Scan for the cell matching the given text and deliver its [X, Y] coordinate at center. 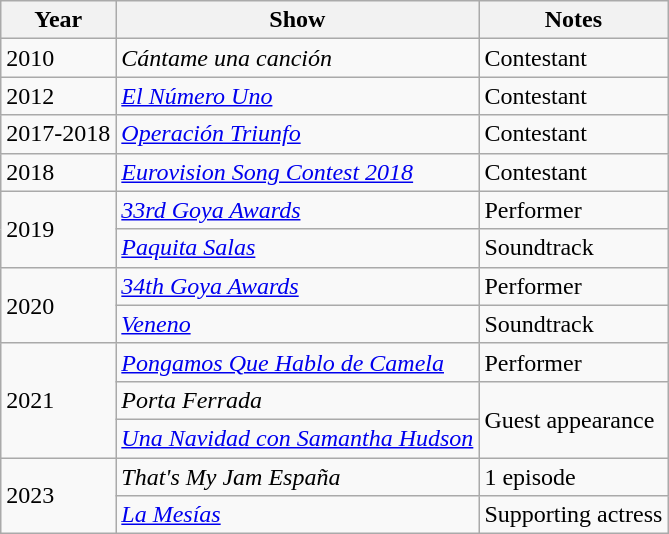
33rd Goya Awards [298, 210]
2017-2018 [58, 134]
Operación Triunfo [298, 134]
Notes [574, 20]
Supporting actress [574, 515]
That's My Jam España [298, 477]
2019 [58, 229]
2023 [58, 496]
2021 [58, 400]
Una Navidad con Samantha Hudson [298, 438]
Pongamos Que Hablo de Camela [298, 362]
El Número Uno [298, 96]
2010 [58, 58]
Guest appearance [574, 419]
La Mesías [298, 515]
1 episode [574, 477]
Paquita Salas [298, 248]
Year [58, 20]
Show [298, 20]
2012 [58, 96]
Cántame una canción [298, 58]
2018 [58, 172]
Porta Ferrada [298, 400]
34th Goya Awards [298, 286]
Eurovision Song Contest 2018 [298, 172]
2020 [58, 305]
Veneno [298, 324]
